Provide the [X, Y] coordinate of the cell's center where the given text is located.  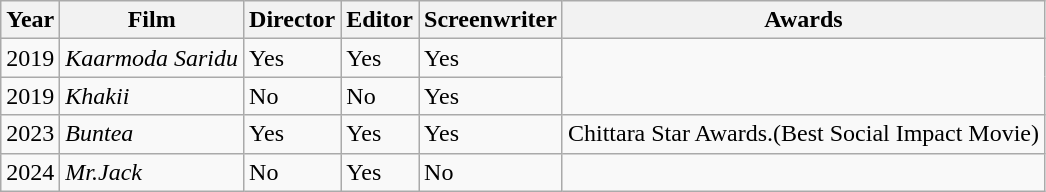
Director [292, 20]
Khakii [152, 96]
Screenwriter [491, 20]
Editor [380, 20]
Buntea [152, 134]
Kaarmoda Saridu [152, 58]
2024 [30, 172]
Awards [803, 20]
Film [152, 20]
Mr.Jack [152, 172]
Year [30, 20]
Chittara Star Awards.(Best Social Impact Movie) [803, 134]
2023 [30, 134]
